Identify which cell holds the provided text, then report its (X, Y) central coordinate. 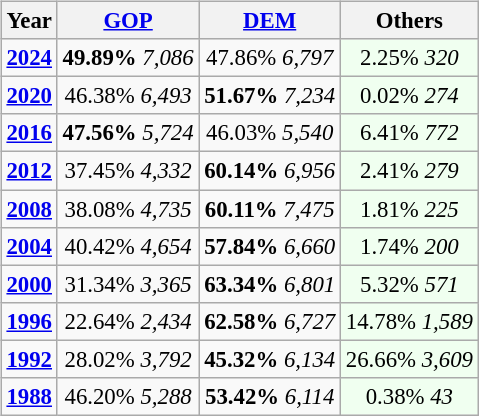
2016 (29, 133)
14.78% 1,589 (409, 321)
45.32% 6,134 (270, 359)
0.38% 43 (409, 396)
47.56% 5,724 (128, 133)
DEM (270, 21)
2008 (29, 209)
6.41% 772 (409, 133)
2012 (29, 171)
2.41% 279 (409, 171)
51.67% 7,234 (270, 96)
1988 (29, 396)
46.38% 6,493 (128, 96)
1.74% 200 (409, 246)
1.81% 225 (409, 209)
37.45% 4,332 (128, 171)
49.89% 7,086 (128, 58)
22.64% 2,434 (128, 321)
26.66% 3,609 (409, 359)
0.02% 274 (409, 96)
2000 (29, 284)
62.58% 6,727 (270, 321)
2.25% 320 (409, 58)
63.34% 6,801 (270, 284)
31.34% 3,365 (128, 284)
Others (409, 21)
GOP (128, 21)
28.02% 3,792 (128, 359)
2020 (29, 96)
40.42% 4,654 (128, 246)
2004 (29, 246)
38.08% 4,735 (128, 209)
5.32% 571 (409, 284)
1996 (29, 321)
57.84% 6,660 (270, 246)
Year (29, 21)
60.11% 7,475 (270, 209)
46.20% 5,288 (128, 396)
53.42% 6,114 (270, 396)
1992 (29, 359)
47.86% 6,797 (270, 58)
60.14% 6,956 (270, 171)
2024 (29, 58)
46.03% 5,540 (270, 133)
